Extract the [x, y] coordinate from the center of the cell holding the provided text.  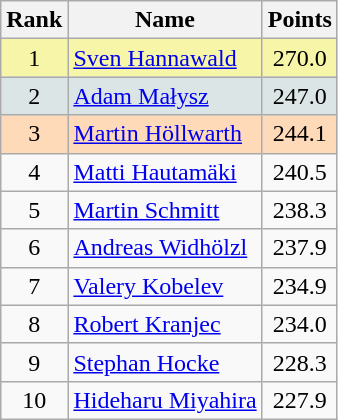
247.0 [300, 96]
5 [34, 210]
2 [34, 96]
237.9 [300, 248]
Martin Schmitt [165, 210]
227.9 [300, 400]
Matti Hautamäki [165, 172]
8 [34, 324]
9 [34, 362]
Name [165, 20]
3 [34, 134]
6 [34, 248]
Sven Hannawald [165, 58]
Robert Kranjec [165, 324]
Valery Kobelev [165, 286]
240.5 [300, 172]
Points [300, 20]
238.3 [300, 210]
1 [34, 58]
234.0 [300, 324]
Adam Małysz [165, 96]
244.1 [300, 134]
234.9 [300, 286]
228.3 [300, 362]
Andreas Widhölzl [165, 248]
4 [34, 172]
Hideharu Miyahira [165, 400]
270.0 [300, 58]
Stephan Hocke [165, 362]
Rank [34, 20]
10 [34, 400]
Martin Höllwarth [165, 134]
7 [34, 286]
